Find where the given text appears and provide that cell's center as (x, y) coordinate. 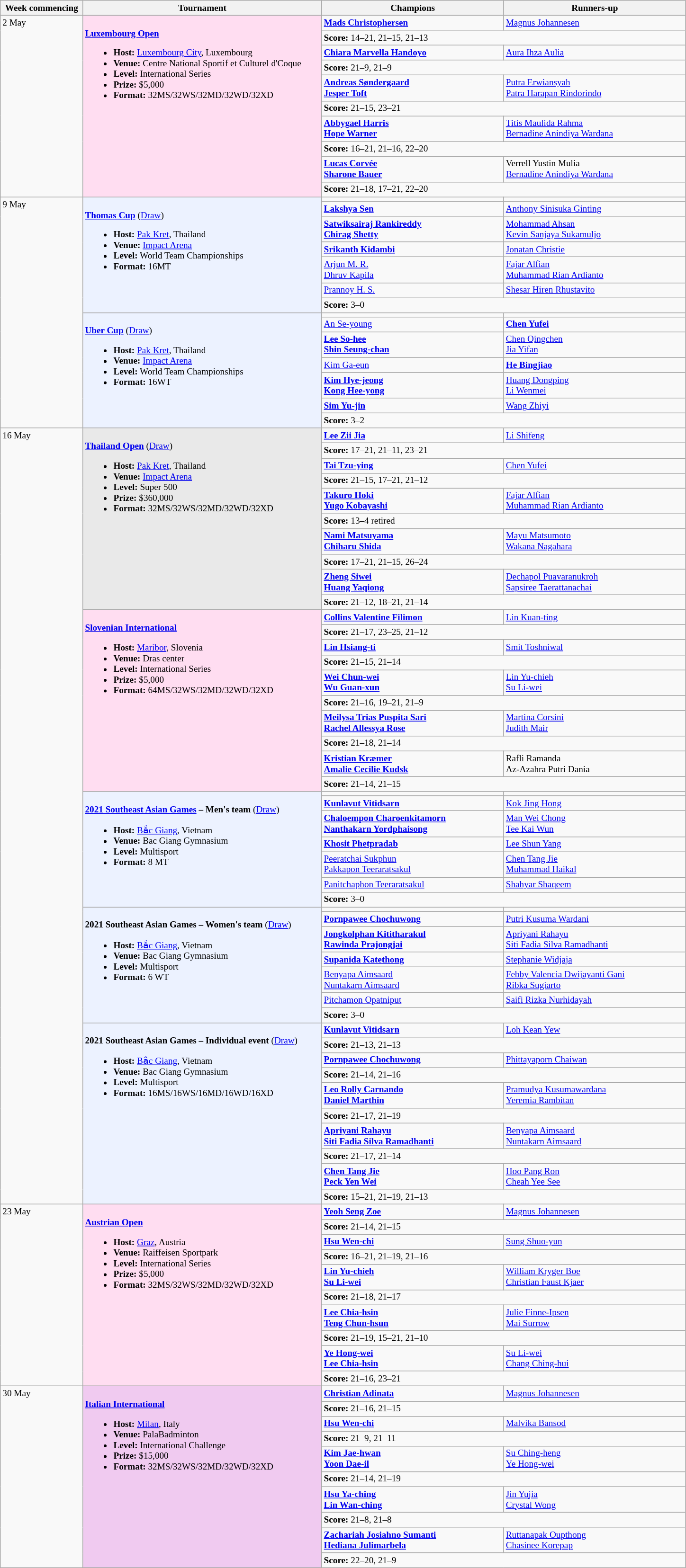
William Kryger Boe Christian Faust Kjaer (595, 1277)
Abbygael Harris Hope Warner (413, 129)
Chiara Marvella Handoyo (413, 53)
Score: 21–17, 21–14 (504, 1156)
Titis Maulida Rahma Bernadine Anindiya Wardana (595, 129)
Tournament (202, 8)
Score: 21–16, 23–21 (504, 1379)
Score: 21–17, 23–25, 21–12 (504, 633)
Lee Zii Jia (413, 436)
Score: 21–9, 21–11 (504, 1439)
Stephanie Widjaja (595, 960)
Score: 21–9, 21–9 (504, 68)
Score: 21–18, 21–14 (504, 743)
23 May (42, 1295)
Italian InternationalHost: Milan, ItalyVenue: PalaBadmintonLevel: International ChallengePrize: $15,000Format: 32MS/32WS/32MD/32WD/32XD (202, 1477)
Putra Erwiansyah Patra Harapan Rindorindo (595, 88)
Benyapa Aimsaard Nuntakarn Aimsaard (595, 1136)
Score: 21–19, 15–21, 21–10 (504, 1338)
Smit Toshniwal (595, 647)
Su Li-weiChang Ching-hui (595, 1358)
Jonatan Christie (595, 249)
Tai Tzu-ying (413, 465)
Champions (413, 8)
Supanida Katethong (413, 960)
Aura Ihza Aulia (595, 53)
Score: 21–15, 23–21 (504, 108)
Meilysa Trias Puspita Sari Rachel Allessya Rose (413, 723)
Kok Jing Hong (595, 803)
Kim Hye-jeongKong Hee-yong (413, 385)
Score: 21–15, 17–21, 21–12 (504, 481)
Collins Valentine Filimon (413, 617)
Zachariah Josiahno Sumanti Hediana Julimarbela (413, 1540)
Srikanth Kidambi (413, 249)
Li Shifeng (595, 436)
Dechapol Puavaranukroh Sapsiree Taerattanachai (595, 582)
Score: 21–17, 21–19 (504, 1116)
Pramudya Kusumawardana Yeremia Rambitan (595, 1095)
Benyapa AimsaardNuntakarn Aimsaard (413, 980)
Zheng Siwei Huang Yaqiong (413, 582)
Lin Hsiang-ti (413, 647)
Arjun M. R.Dhruv Kapila (413, 270)
Satwiksairaj RankireddyChirag Shetty (413, 229)
Kim Jae-hwan Yoon Dae-il (413, 1459)
Hsu Ya-ching Lin Wan-ching (413, 1499)
He Bingjiao (595, 365)
Lucas Corvée Sharone Bauer (413, 169)
Hoo Pang Ron Cheah Yee See (595, 1176)
Chaloempon CharoenkitamornNanthakarn Yordphaisong (413, 824)
Score: 21–16, 21–15 (504, 1408)
Febby Valencia Dwijayanti GaniRibka Sugiarto (595, 980)
Score: 17–21, 21–11, 23–21 (504, 451)
Week commencing (42, 8)
Score: 21–18, 17–21, 22–20 (504, 189)
Lakshya Sen (413, 209)
Lee So-heeShin Seung-chan (413, 345)
Score: 14–21, 21–15, 21–13 (504, 38)
Kim Ga-eun (413, 365)
Fajar Alfian Muhammad Rian Ardianto (595, 501)
An Se-young (413, 324)
Score: 3–2 (504, 420)
Nami Matsuyama Chiharu Shida (413, 541)
Saifi Rizka Nurhidayah (595, 1000)
Thailand Open (Draw)Host: Pak Kret, ThailandVenue: Impact ArenaLevel: Super 500Prize: $360,000Format: 32MS/32WS/32MD/32WD/32XD (202, 519)
Score: 21–13, 21–13 (504, 1045)
Chen Tang Jie Peck Yen Wei (413, 1176)
Huang DongpingLi Wenmei (595, 385)
2 May (42, 106)
Shesar Hiren Rhustavito (595, 290)
Jin Yujia Crystal Wong (595, 1499)
Julie Finne-Ipsen Mai Surrow (595, 1318)
Chen QingchenJia Yifan (595, 345)
Loh Kean Yew (595, 1030)
Apriyani RahayuSiti Fadia Silva Ramadhanti (595, 939)
Sim Yu-jin (413, 406)
Score: 21–12, 18–21, 21–14 (504, 602)
Uber Cup (Draw)Host: Pak Kret, ThailandVenue: Impact ArenaLevel: World Team ChampionshipsFormat: 16WT (202, 370)
9 May (42, 312)
2021 Southeast Asian Games – Men's team (Draw)Host: Bắc Giang, VietnamVenue: Bac Giang GymnasiumLevel: MultisportFormat: 8 MT (202, 849)
Andreas Søndergaard Jesper Toft (413, 88)
Score: 21–14, 21–16 (504, 1075)
Fajar AlfianMuhammad Rian Ardianto (595, 270)
Peeratchai SukphunPakkapon Teeraratsakul (413, 864)
2021 Southeast Asian Games – Women's team (Draw)Host: Bắc Giang, VietnamVenue: Bac Giang GymnasiumLevel: MultisportFormat: 6 WT (202, 965)
Mayu Matsumoto Wakana Nagahara (595, 541)
Score: 21–15, 21–14 (504, 662)
Score: 13–4 retired (504, 521)
Score: 21–14, 21–19 (504, 1479)
Ruttanapak Oupthong Chasinee Korepap (595, 1540)
Man Wei ChongTee Kai Wun (595, 824)
Lin Kuan-ting (595, 617)
Mads Christophersen (413, 23)
Score: 16–21, 21–16, 22–20 (504, 149)
Leo Rolly Carnando Daniel Marthin (413, 1095)
Pitchamon Opatniput (413, 1000)
Score: 21–8, 21–8 (504, 1520)
Christian Adinata (413, 1394)
Rafli Ramanda Az-Azahra Putri Dania (595, 764)
Apriyani Rahayu Siti Fadia Silva Ramadhanti (413, 1136)
Phittayaporn Chaiwan (595, 1060)
Score: 15–21, 21–19, 21–13 (504, 1197)
Malvika Bansod (595, 1424)
Su Ching-heng Ye Hong-wei (595, 1459)
Takuro Hoki Yugo Kobayashi (413, 501)
Anthony Sinisuka Ginting (595, 209)
Prannoy H. S. (413, 290)
Austrian OpenHost: Graz, AustriaVenue: Raiffeisen SportparkLevel: International SeriesPrize: $5,000Format: 32MS/32WS/32MD/32WD/32XD (202, 1295)
16 May (42, 816)
Khosit Phetpradab (413, 844)
Kristian Kræmer Amalie Cecilie Kudsk (413, 764)
Lee Chia-hsin Teng Chun-hsun (413, 1318)
Slovenian InternationalHost: Maribor, SloveniaVenue: Dras centerLevel: International SeriesPrize: $5,000Format: 64MS/32WS/32MD/32WD/32XD (202, 701)
Lee Shun Yang (595, 844)
30 May (42, 1477)
Yeoh Seng Zoe (413, 1212)
Jongkolphan KititharakulRawinda Prajongjai (413, 939)
Score: 21–18, 21–17 (504, 1297)
Score: 22–20, 21–9 (504, 1560)
Panitchaphon Teeraratsakul (413, 885)
Wei Chun-wei Wu Guan-xun (413, 683)
Sung Shuo-yun (595, 1242)
Shahyar Shaqeem (595, 885)
Putri Kusuma Wardani (595, 919)
Mohammad AhsanKevin Sanjaya Sukamuljo (595, 229)
Wang Zhiyi (595, 406)
Ye Hong-wei Lee Chia-hsin (413, 1358)
Martina Corsini Judith Mair (595, 723)
Score: 21–16, 19–21, 21–9 (504, 703)
Thomas Cup (Draw)Host: Pak Kret, ThailandVenue: Impact ArenaLevel: World Team ChampionshipsFormat: 16MT (202, 255)
Runners-up (595, 8)
Score: 16–21, 21–19, 21–16 (504, 1257)
Score: 17–21, 21–15, 26–24 (504, 562)
Verrell Yustin Mulia Bernadine Anindiya Wardana (595, 169)
Chen Tang JieMuhammad Haikal (595, 864)
